Capture the cell that displays the provided text and extract its (x, y) central coordinate. 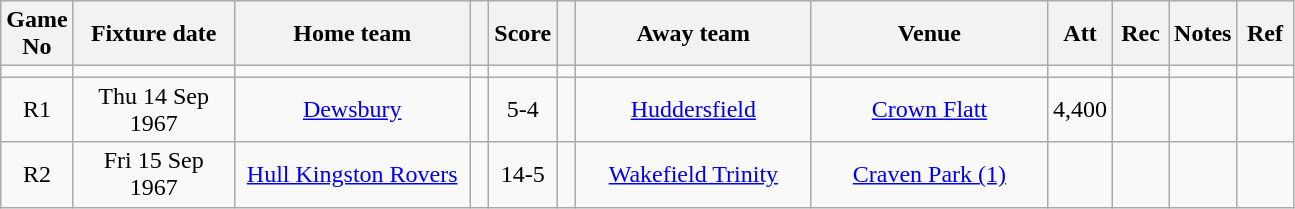
Crown Flatt (929, 110)
Rec (1141, 34)
Wakefield Trinity (693, 174)
Home team (352, 34)
Huddersfield (693, 110)
4,400 (1080, 110)
R2 (37, 174)
Fixture date (154, 34)
Venue (929, 34)
Hull Kingston Rovers (352, 174)
5-4 (523, 110)
Craven Park (1) (929, 174)
14-5 (523, 174)
Away team (693, 34)
Dewsbury (352, 110)
Thu 14 Sep 1967 (154, 110)
Game No (37, 34)
Score (523, 34)
Notes (1203, 34)
Att (1080, 34)
Fri 15 Sep 1967 (154, 174)
R1 (37, 110)
Ref (1265, 34)
